Provide the (X, Y) coordinate of the cell's center where the given text is located.  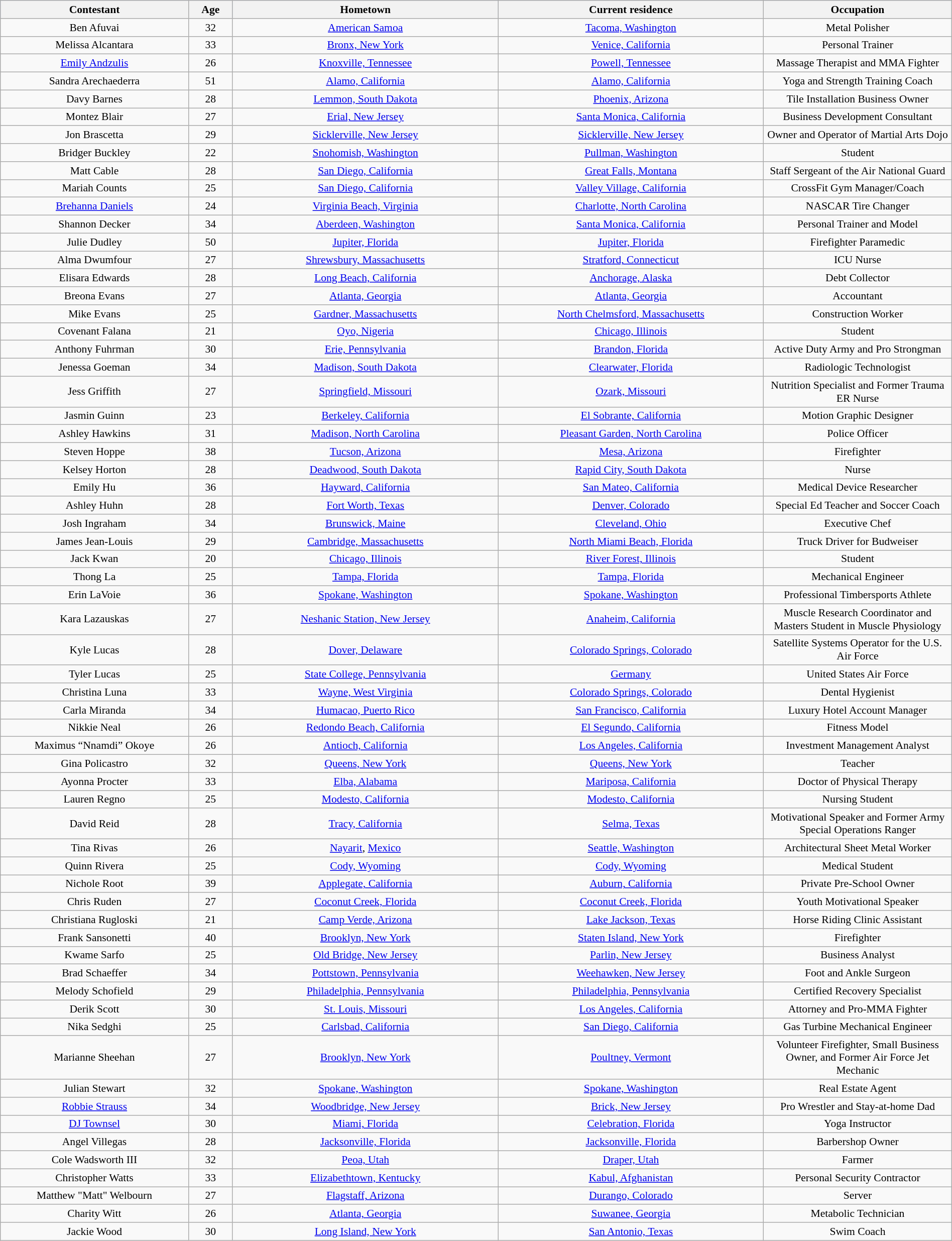
Carla Miranda (94, 710)
Madison, North Carolina (366, 434)
Police Officer (858, 434)
Pleasant Garden, North Carolina (631, 434)
Cleveland, Ohio (631, 523)
Foot and Ankle Surgeon (858, 973)
Lemmon, South Dakota (366, 99)
ICU Nurse (858, 260)
Anchorage, Alaska (631, 278)
Erin LaVoie (94, 595)
Medical Student (858, 866)
Montez Blair (94, 117)
DJ Townsel (94, 1124)
Brunswick, Maine (366, 523)
Dental Hygienist (858, 692)
Doctor of Physical Therapy (858, 781)
Frank Sansonetti (94, 938)
Personal Trainer and Model (858, 224)
San Mateo, California (631, 488)
Nika Sedghi (94, 1027)
Deadwood, South Dakota (366, 470)
North Chelmsford, Massachusetts (631, 314)
Fitness Model (858, 728)
Berkeley, California (366, 416)
24 (210, 206)
Staff Sergeant of the Air National Guard (858, 171)
Venice, California (631, 45)
Long Island, New York (366, 1231)
Weehawken, New Jersey (631, 973)
Real Estate Agent (858, 1088)
Jasmin Guinn (94, 416)
Swim Coach (858, 1231)
Peoa, Utah (366, 1160)
31 (210, 434)
Charlotte, North Carolina (631, 206)
Aberdeen, Washington (366, 224)
40 (210, 938)
Cambridge, Massachusetts (366, 541)
Antioch, California (366, 746)
Anthony Fuhrman (94, 350)
Bridger Buckley (94, 153)
Nichole Root (94, 884)
Age (210, 10)
Barbershop Owner (858, 1142)
Farmer (858, 1160)
Robbie Strauss (94, 1106)
Steven Hoppe (94, 452)
Volunteer Firefighter, Small Business Owner, and Former Air Force Jet Mechanic (858, 1058)
38 (210, 452)
Luxury Hotel Account Manager (858, 710)
Jenessa Goeman (94, 368)
American Samoa (366, 28)
Dover, Delaware (366, 650)
Tucson, Arizona (366, 452)
Marianne Sheehan (94, 1058)
Mechanical Engineer (858, 577)
Anaheim, California (631, 619)
Radiologic Technologist (858, 368)
CrossFit Gym Manager/Coach (858, 188)
El Sobrante, California (631, 416)
Melody Schofield (94, 991)
51 (210, 81)
Brad Schaeffer (94, 973)
Flagstaff, Arizona (366, 1196)
Covenant Falana (94, 331)
Owner and Operator of Martial Arts Dojo (858, 135)
23 (210, 416)
Metabolic Technician (858, 1214)
Motivational Speaker and Former Army Special Operations Ranger (858, 824)
Durango, Colorado (631, 1196)
Tina Rivas (94, 848)
Tile Installation Business Owner (858, 99)
Nayarit, Mexico (366, 848)
Mariposa, California (631, 781)
Snohomish, Washington (366, 153)
Carlsbad, California (366, 1027)
Suwanee, Georgia (631, 1214)
Construction Worker (858, 314)
Maximus “Nnamdi” Okoye (94, 746)
David Reid (94, 824)
Certified Recovery Specialist (858, 991)
Powell, Tennessee (631, 63)
Angel Villegas (94, 1142)
Truck Driver for Budweiser (858, 541)
Miami, Florida (366, 1124)
Business Development Consultant (858, 117)
Ashley Hawkins (94, 434)
Camp Verde, Arizona (366, 920)
State College, Pennsylvania (366, 674)
39 (210, 884)
Elizabethtown, Kentucky (366, 1178)
Germany (631, 674)
Ozark, Missouri (631, 392)
Tacoma, Washington (631, 28)
James Jean-Louis (94, 541)
Matthew "Matt" Welbourn (94, 1196)
Debt Collector (858, 278)
22 (210, 153)
Davy Barnes (94, 99)
Sandra Arechaederra (94, 81)
San Antonio, Texas (631, 1231)
Chris Ruden (94, 902)
NASCAR Tire Changer (858, 206)
Staten Island, New York (631, 938)
Melissa Alcantara (94, 45)
Investment Management Analyst (858, 746)
Quinn Rivera (94, 866)
Gas Turbine Mechanical Engineer (858, 1027)
San Francisco, California (631, 710)
Matt Cable (94, 171)
Kabul, Afghanistan (631, 1178)
Seattle, Washington (631, 848)
Occupation (858, 10)
Lauren Regno (94, 800)
Pottstown, Pennsylvania (366, 973)
Professional Timbersports Athlete (858, 595)
Kara Lazauskas (94, 619)
Ayonna Procter (94, 781)
Mesa, Arizona (631, 452)
Bronx, New York (366, 45)
Phoenix, Arizona (631, 99)
Jon Brascetta (94, 135)
Business Analyst (858, 955)
20 (210, 559)
Nutrition Specialist and Former Trauma ER Nurse (858, 392)
Youth Motivational Speaker (858, 902)
Gardner, Massachusetts (366, 314)
Virginia Beach, Virginia (366, 206)
Christiana Rugloski (94, 920)
Valley Village, California (631, 188)
Massage Therapist and MMA Fighter (858, 63)
Metal Polisher (858, 28)
Redondo Beach, California (366, 728)
Old Bridge, New Jersey (366, 955)
Wayne, West Virginia (366, 692)
Accountant (858, 296)
Muscle Research Coordinator and Masters Student in Muscle Physiology (858, 619)
Yoga Instructor (858, 1124)
Tyler Lucas (94, 674)
United States Air Force (858, 674)
Christina Luna (94, 692)
Pro Wrestler and Stay-at-home Dad (858, 1106)
Hometown (366, 10)
Humacao, Puerto Rico (366, 710)
Motion Graphic Designer (858, 416)
Gina Policastro (94, 764)
Fort Worth, Texas (366, 506)
Knoxville, Tennessee (366, 63)
Personal Trainer (858, 45)
Madison, South Dakota (366, 368)
Applegate, California (366, 884)
Parlin, New Jersey (631, 955)
Jess Griffith (94, 392)
Personal Security Contractor (858, 1178)
Erie, Pennsylvania (366, 350)
Selma, Texas (631, 824)
Great Falls, Montana (631, 171)
Medical Device Researcher (858, 488)
Breona Evans (94, 296)
Julian Stewart (94, 1088)
River Forest, Illinois (631, 559)
Emily Andzulis (94, 63)
Nurse (858, 470)
Tracy, California (366, 824)
Josh Ingraham (94, 523)
Horse Riding Clinic Assistant (858, 920)
Pullman, Washington (631, 153)
Jack Kwan (94, 559)
Poultney, Vermont (631, 1058)
Hayward, California (366, 488)
Lake Jackson, Texas (631, 920)
Nursing Student (858, 800)
50 (210, 242)
Cole Wadsworth III (94, 1160)
Executive Chef (858, 523)
Elisara Edwards (94, 278)
Derik Scott (94, 1009)
El Segundo, California (631, 728)
Brick, New Jersey (631, 1106)
Special Ed Teacher and Soccer Coach (858, 506)
Server (858, 1196)
Rapid City, South Dakota (631, 470)
Woodbridge, New Jersey (366, 1106)
Shannon Decker (94, 224)
Architectural Sheet Metal Worker (858, 848)
Julie Dudley (94, 242)
Auburn, California (631, 884)
Kyle Lucas (94, 650)
Clearwater, Florida (631, 368)
Neshanic Station, New Jersey (366, 619)
Thong La (94, 577)
Contestant (94, 10)
Charity Witt (94, 1214)
St. Louis, Missouri (366, 1009)
Current residence (631, 10)
Celebration, Florida (631, 1124)
Firefighter Paramedic (858, 242)
Brandon, Florida (631, 350)
Elba, Alabama (366, 781)
Kelsey Horton (94, 470)
Alma Dwumfour (94, 260)
Private Pre-School Owner (858, 884)
Attorney and Pro-MMA Fighter (858, 1009)
Yoga and Strength Training Coach (858, 81)
Active Duty Army and Pro Strongman (858, 350)
Erial, New Jersey (366, 117)
Ashley Huhn (94, 506)
Emily Hu (94, 488)
Nikkie Neal (94, 728)
Christopher Watts (94, 1178)
Draper, Utah (631, 1160)
North Miami Beach, Florida (631, 541)
Mariah Counts (94, 188)
Stratford, Connecticut (631, 260)
Springfield, Missouri (366, 392)
Kwame Sarfo (94, 955)
Teacher (858, 764)
Long Beach, California (366, 278)
Satellite Systems Operator for the U.S. Air Force (858, 650)
Ben Afuvai (94, 28)
Brehanna Daniels (94, 206)
Jackie Wood (94, 1231)
Oyo, Nigeria (366, 331)
Mike Evans (94, 314)
Shrewsbury, Massachusetts (366, 260)
Denver, Colorado (631, 506)
